From the cell containing the given text, extract its center point as (x, y) coordinate. 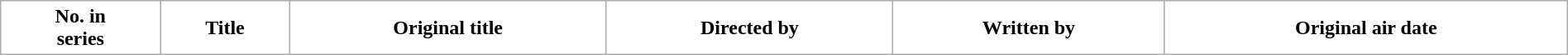
Directed by (749, 28)
Written by (1029, 28)
Title (225, 28)
Original title (448, 28)
No. inseries (81, 28)
Original air date (1366, 28)
